Locate the cell with the specified text and output its (x, y) center coordinate. 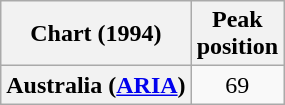
Australia (ARIA) (96, 85)
Peakposition (237, 34)
Chart (1994) (96, 34)
69 (237, 85)
